Provide the [X, Y] coordinate of the cell's center where the given text is located.  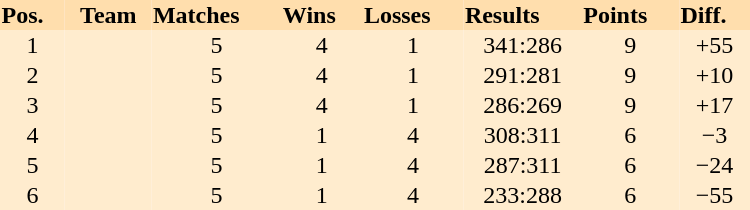
Diff. [714, 15]
233:288 [522, 195]
Results [522, 15]
−24 [714, 165]
2 [32, 75]
Matches [216, 15]
+10 [714, 75]
Pos. [32, 15]
Losses [412, 15]
308:311 [522, 135]
287:311 [522, 165]
−3 [714, 135]
+55 [714, 45]
Points [630, 15]
+17 [714, 105]
291:281 [522, 75]
3 [32, 105]
−55 [714, 195]
Wins [322, 15]
341:286 [522, 45]
Team [108, 15]
286:269 [522, 105]
